Return (X, Y) of the center of cell containing provided text 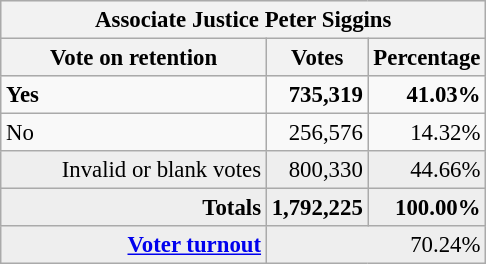
Voter turnout (134, 245)
Votes (317, 58)
44.66% (427, 170)
1,792,225 (317, 208)
14.32% (427, 133)
256,576 (317, 133)
800,330 (317, 170)
Percentage (427, 58)
Associate Justice Peter Siggins (244, 20)
Yes (134, 95)
41.03% (427, 95)
70.24% (376, 245)
735,319 (317, 95)
Totals (134, 208)
100.00% (427, 208)
Invalid or blank votes (134, 170)
Vote on retention (134, 58)
No (134, 133)
